Pinpoint the cell where the given text exists, returning its (X, Y) midpoint coordinate. 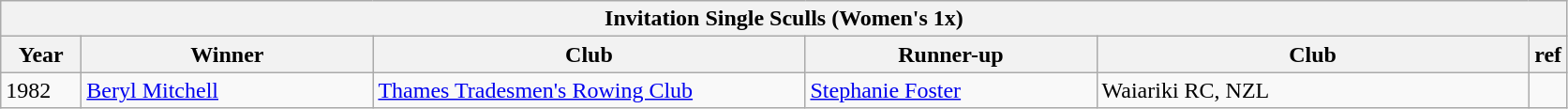
Year (41, 54)
1982 (41, 90)
Waiariki RC, NZL (1312, 90)
Runner-up (950, 54)
Invitation Single Sculls (Women's 1x) (784, 19)
Winner (227, 54)
ref (1548, 54)
Thames Tradesmen's Rowing Club (589, 90)
Stephanie Foster (950, 90)
Beryl Mitchell (227, 90)
